From the cell containing the given text, extract its center point as (X, Y) coordinate. 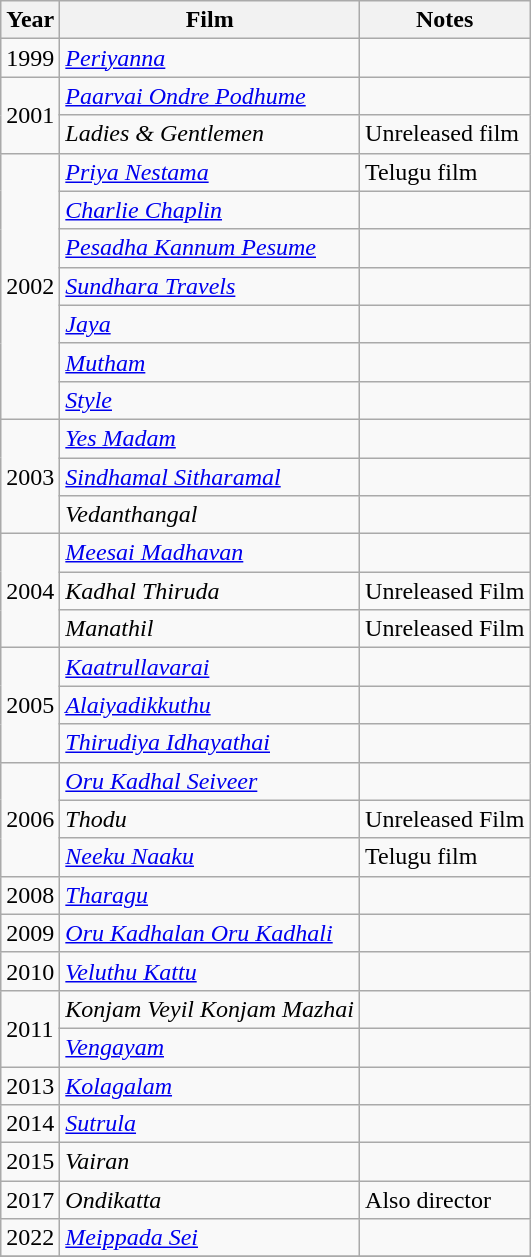
2003 (30, 476)
Notes (445, 20)
Year (30, 20)
Meippada Sei (210, 1238)
2004 (30, 591)
Unreleased film (445, 134)
Kolagalam (210, 1085)
2010 (30, 971)
2022 (30, 1238)
Paarvai Ondre Podhume (210, 96)
2015 (30, 1162)
Vengayam (210, 1047)
Style (210, 400)
Oru Kadhalan Oru Kadhali (210, 933)
2005 (30, 705)
Also director (445, 1200)
Neeku Naaku (210, 857)
Thirudiya Idhayathai (210, 743)
Manathil (210, 629)
Alaiyadikkuthu (210, 705)
2001 (30, 115)
Sutrula (210, 1124)
Jaya (210, 324)
2002 (30, 286)
2011 (30, 1028)
Meesai Madhavan (210, 553)
Sindhamal Sitharamal (210, 477)
Mutham (210, 362)
1999 (30, 58)
Pesadha Kannum Pesume (210, 248)
Veluthu Kattu (210, 971)
2013 (30, 1085)
2008 (30, 895)
Kaatrullavarai (210, 667)
Sundhara Travels (210, 286)
2006 (30, 819)
2014 (30, 1124)
Charlie Chaplin (210, 210)
Film (210, 20)
Tharagu (210, 895)
Priya Nestama (210, 172)
Vairan (210, 1162)
2009 (30, 933)
Periyanna (210, 58)
2017 (30, 1200)
Konjam Veyil Konjam Mazhai (210, 1009)
Ondikatta (210, 1200)
Yes Madam (210, 438)
Ladies & Gentlemen (210, 134)
Oru Kadhal Seiveer (210, 781)
Kadhal Thiruda (210, 591)
Thodu (210, 819)
Vedanthangal (210, 515)
